Scan for the cell matching the given text and deliver its (X, Y) coordinate at center. 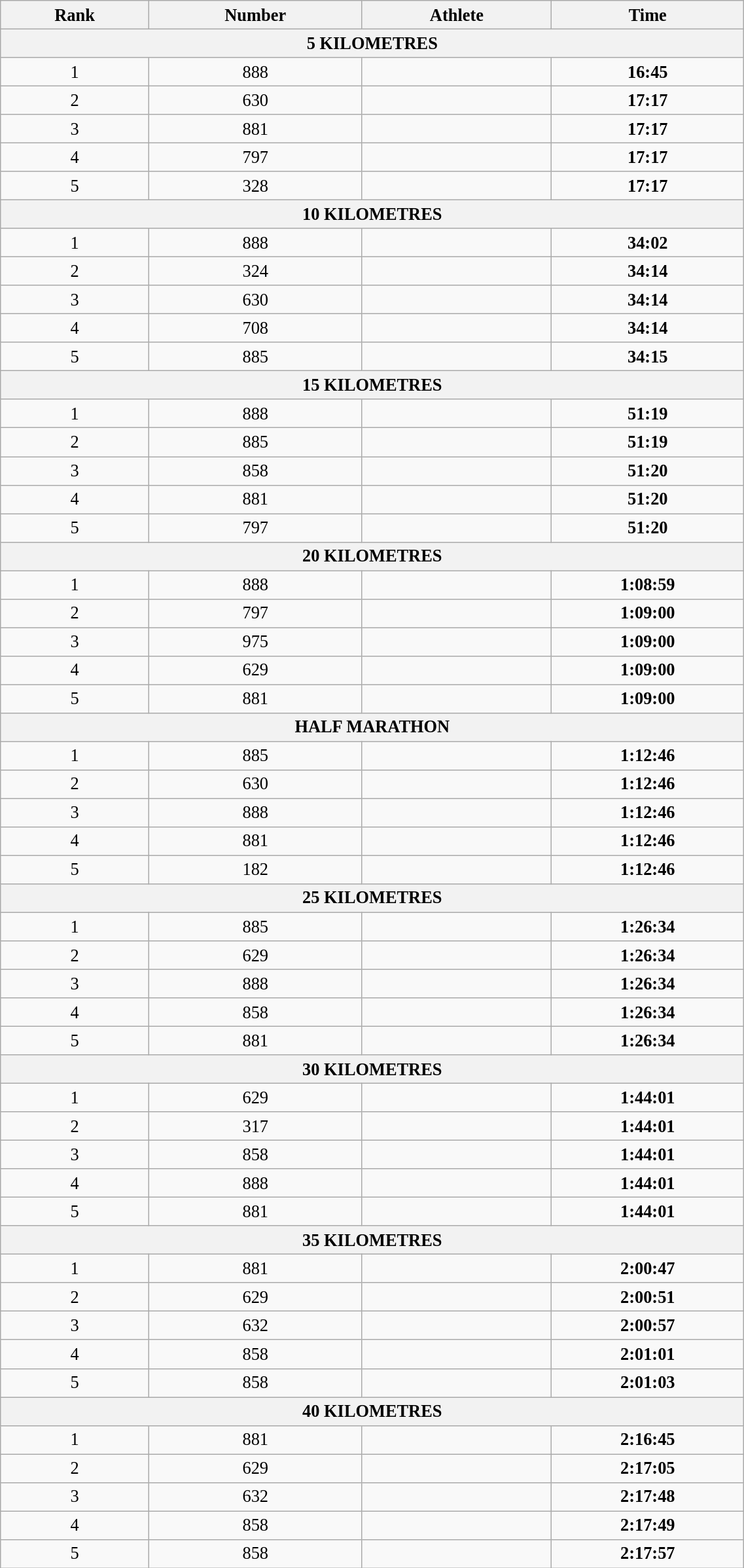
2:00:57 (648, 1326)
5 KILOMETRES (372, 43)
2:01:03 (648, 1383)
2:01:01 (648, 1354)
2:16:45 (648, 1440)
328 (255, 186)
2:17:57 (648, 1554)
1:08:59 (648, 584)
34:15 (648, 357)
Number (255, 14)
2:00:51 (648, 1297)
708 (255, 328)
HALF MARATHON (372, 727)
975 (255, 641)
2:17:05 (648, 1468)
20 KILOMETRES (372, 556)
25 KILOMETRES (372, 898)
2:17:49 (648, 1525)
2:17:48 (648, 1497)
324 (255, 271)
40 KILOMETRES (372, 1411)
30 KILOMETRES (372, 1069)
35 KILOMETRES (372, 1240)
182 (255, 870)
Time (648, 14)
34:02 (648, 243)
2:00:47 (648, 1268)
15 KILOMETRES (372, 385)
Rank (75, 14)
16:45 (648, 71)
10 KILOMETRES (372, 214)
Athlete (457, 14)
317 (255, 1126)
